Output the (x, y) coordinate of the center of the cell containing the given text.  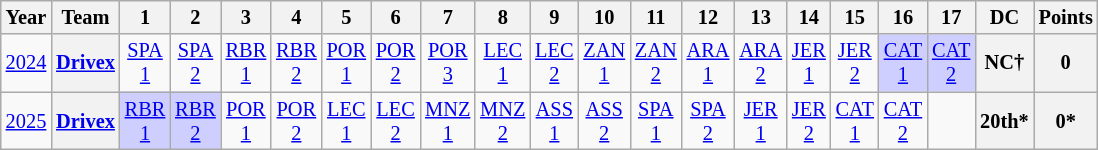
17 (951, 17)
ZAN1 (604, 63)
8 (502, 17)
0 (1066, 63)
4 (296, 17)
0* (1066, 121)
2024 (26, 63)
ZAN2 (656, 63)
2 (195, 17)
3 (246, 17)
20th* (1004, 121)
14 (809, 17)
5 (346, 17)
POR3 (448, 63)
7 (448, 17)
12 (708, 17)
Team (86, 17)
ARA1 (708, 63)
10 (604, 17)
Points (1066, 17)
13 (760, 17)
6 (396, 17)
ARA2 (760, 63)
MNZ1 (448, 121)
NC† (1004, 63)
Year (26, 17)
1 (145, 17)
DC (1004, 17)
ASS2 (604, 121)
ASS1 (554, 121)
16 (903, 17)
15 (855, 17)
9 (554, 17)
11 (656, 17)
2025 (26, 121)
MNZ2 (502, 121)
